Return [X, Y] of the center of cell containing provided text 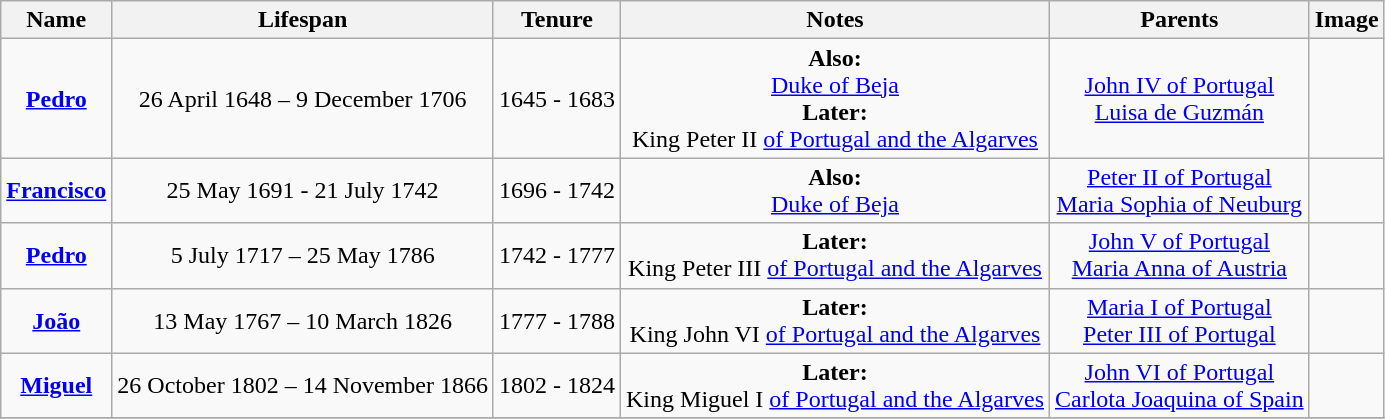
1742 - 1777 [556, 256]
1696 - 1742 [556, 190]
Also: Duke of Beja [836, 190]
Also: Duke of Beja Later: King Peter II of Portugal and the Algarves [836, 98]
João [56, 320]
25 May 1691 - 21 July 1742 [303, 190]
Image [1346, 20]
5 July 1717 – 25 May 1786 [303, 256]
John VI of Portugal Carlota Joaquina of Spain [1180, 386]
26 October 1802 – 14 November 1866 [303, 386]
Parents [1180, 20]
26 April 1648 – 9 December 1706 [303, 98]
Miguel [56, 386]
Later: King Miguel I of Portugal and the Algarves [836, 386]
Lifespan [303, 20]
John V of Portugal Maria Anna of Austria [1180, 256]
Tenure [556, 20]
Later: King John VI of Portugal and the Algarves [836, 320]
1777 - 1788 [556, 320]
Later: King Peter III of Portugal and the Algarves [836, 256]
Notes [836, 20]
John IV of Portugal Luisa de Guzmán [1180, 98]
Francisco [56, 190]
Name [56, 20]
Peter II of Portugal Maria Sophia of Neuburg [1180, 190]
1645 - 1683 [556, 98]
1802 - 1824 [556, 386]
Maria I of Portugal Peter III of Portugal [1180, 320]
13 May 1767 – 10 March 1826 [303, 320]
